Output the (X, Y) coordinate of the center of the cell containing the given text.  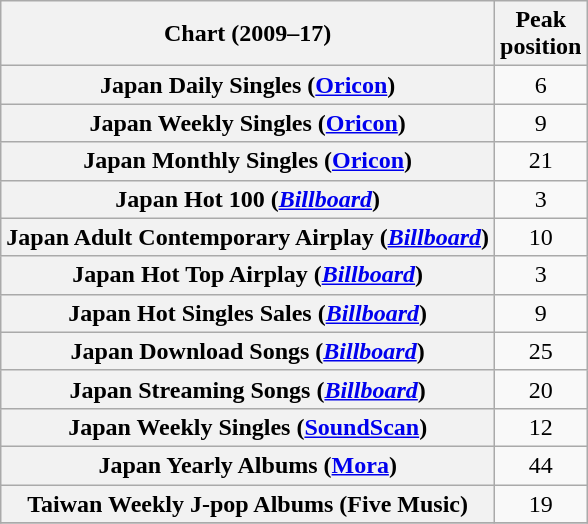
Japan Weekly Singles (SoundScan) (248, 427)
Japan Weekly Singles (Oricon) (248, 123)
Peakposition (541, 34)
Japan Hot 100 (Billboard) (248, 199)
44 (541, 465)
Chart (2009–17) (248, 34)
Taiwan Weekly J-pop Albums (Five Music) (248, 503)
Japan Adult Contemporary Airplay (Billboard) (248, 237)
Japan Streaming Songs (Billboard) (248, 389)
19 (541, 503)
Japan Yearly Albums (Mora) (248, 465)
Japan Hot Singles Sales (Billboard) (248, 313)
Japan Monthly Singles (Oricon) (248, 161)
10 (541, 237)
Japan Daily Singles (Oricon) (248, 85)
Japan Hot Top Airplay (Billboard) (248, 275)
25 (541, 351)
6 (541, 85)
20 (541, 389)
Japan Download Songs (Billboard) (248, 351)
12 (541, 427)
21 (541, 161)
